Return the (X, Y) coordinate for the center point of the cell that contains the specified text.  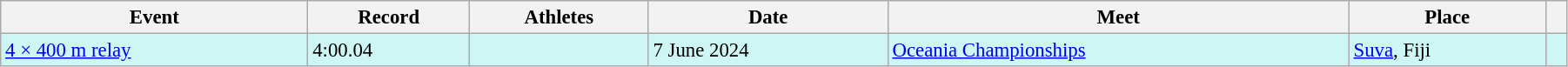
Meet (1118, 17)
Athletes (559, 17)
4 × 400 m relay (155, 50)
Event (155, 17)
4:00.04 (389, 50)
7 June 2024 (767, 50)
Place (1447, 17)
Date (767, 17)
Record (389, 17)
Suva, Fiji (1447, 50)
Oceania Championships (1118, 50)
